Pinpoint the cell where the given text exists, returning its [x, y] midpoint coordinate. 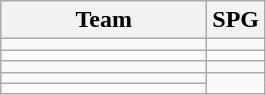
SPG [236, 20]
Team [104, 20]
